Find where the given text appears and provide that cell's center as [x, y] coordinate. 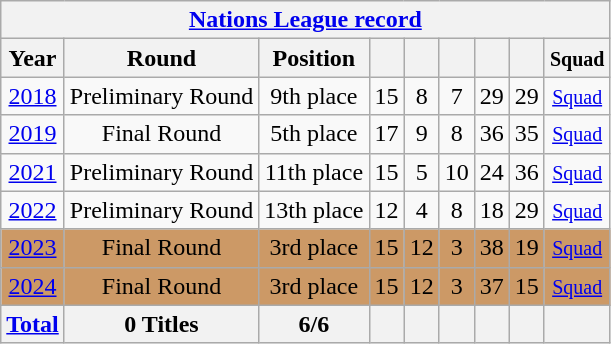
13th place [314, 210]
2021 [33, 172]
9th place [314, 96]
2023 [33, 248]
2018 [33, 96]
2019 [33, 134]
4 [422, 210]
9 [422, 134]
Position [314, 58]
37 [492, 286]
Nations League record [306, 20]
18 [492, 210]
Year [33, 58]
Total [33, 324]
0 Titles [161, 324]
6/6 [314, 324]
17 [386, 134]
11th place [314, 172]
5 [422, 172]
38 [492, 248]
10 [456, 172]
5th place [314, 134]
35 [526, 134]
2024 [33, 286]
19 [526, 248]
7 [456, 96]
2022 [33, 210]
Round [161, 58]
24 [492, 172]
